Locate the cell with the specified text and output its (x, y) center coordinate. 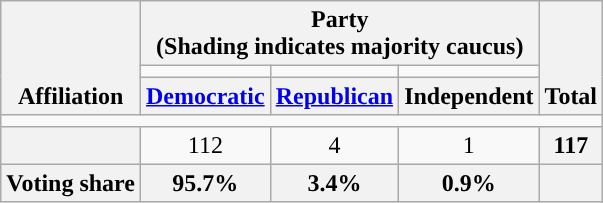
0.9% (469, 183)
Party (Shading indicates majority caucus) (340, 34)
112 (206, 145)
3.4% (334, 183)
Voting share (71, 183)
117 (571, 145)
4 (334, 145)
95.7% (206, 183)
1 (469, 145)
Democratic (206, 96)
Affiliation (71, 58)
Republican (334, 96)
Total (571, 58)
Independent (469, 96)
